Capture the cell that displays the provided text and extract its (X, Y) central coordinate. 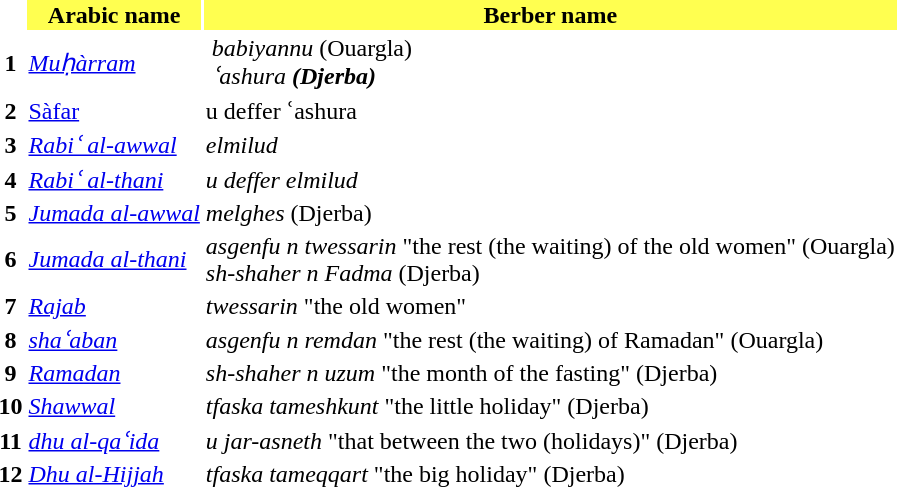
Jumada al-thani (114, 260)
tfaska tameshkunt "the little holiday" (Djerba) (550, 407)
Jumada al-awwal (114, 213)
shaʿaban (114, 340)
elmilud (550, 145)
Sàfar (114, 110)
u deffer ʿashura (550, 110)
u jar-asneth "that between the two (holidays)" (Djerba) (550, 440)
Berber name (550, 15)
melghes (Djerba) (550, 213)
dhu al-qaʿida (114, 440)
sh-shaher n uzum "the month of the fasting" (Djerba) (550, 373)
Ramadan (114, 373)
asgenfu n twessarin "the rest (the waiting) of the old women" (Ouargla)sh-shaher n Fadma (Djerba) (550, 260)
twessarin "the old women" (550, 306)
asgenfu n remdan "the rest (the waiting) of Ramadan" (Ouargla) (550, 340)
Rajab (114, 306)
Shawwal (114, 407)
Muḥàrram (114, 62)
Rabiʿ al-awwal (114, 145)
babiyannu (Ouargla) ʿashura (Djerba) (550, 62)
u deffer elmilud (550, 180)
Arabic name (114, 15)
Rabiʿ al-thani (114, 180)
